Determine the (X, Y) coordinate at the center of the cell enclosing the given text.  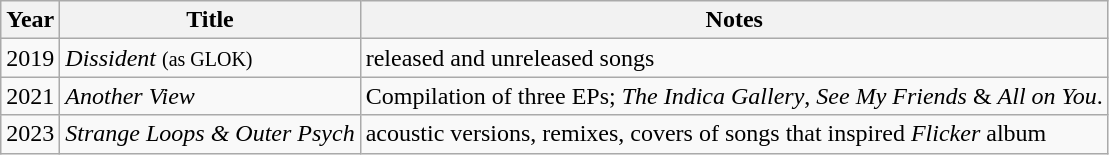
Another View (210, 96)
2023 (30, 134)
2021 (30, 96)
Dissident (as GLOK) (210, 58)
acoustic versions, remixes, covers of songs that inspired Flicker album (734, 134)
Title (210, 20)
2019 (30, 58)
Year (30, 20)
Notes (734, 20)
released and unreleased songs (734, 58)
Strange Loops & Outer Psych (210, 134)
Compilation of three EPs; The Indica Gallery, See My Friends & All on You. (734, 96)
